Search for the cell housing the specified text and yield its [x, y] center coordinate. 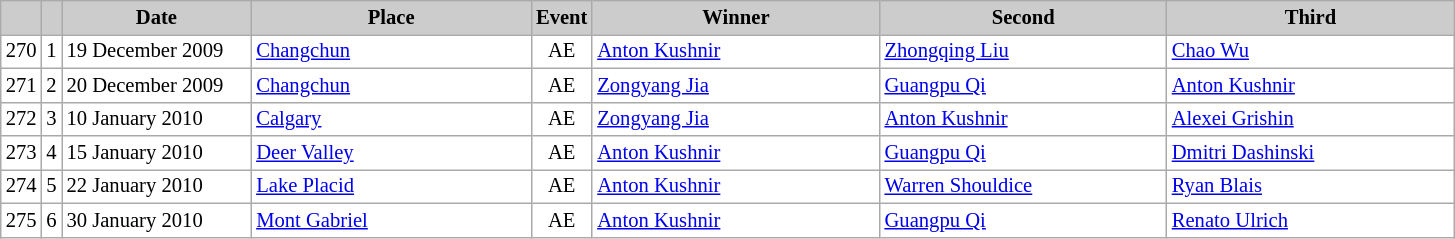
19 December 2009 [157, 51]
Zhongqing Liu [1024, 51]
4 [51, 153]
Dmitri Dashinski [1310, 153]
6 [51, 220]
1 [51, 51]
270 [22, 51]
Chao Wu [1310, 51]
Mont Gabriel [391, 220]
Alexei Grishin [1310, 119]
Event [562, 17]
272 [22, 119]
Renato Ulrich [1310, 220]
10 January 2010 [157, 119]
Place [391, 17]
Ryan Blais [1310, 186]
Lake Placid [391, 186]
2 [51, 85]
Winner [736, 17]
273 [22, 153]
274 [22, 186]
3 [51, 119]
Warren Shouldice [1024, 186]
22 January 2010 [157, 186]
Calgary [391, 119]
Date [157, 17]
Deer Valley [391, 153]
20 December 2009 [157, 85]
271 [22, 85]
Second [1024, 17]
5 [51, 186]
Third [1310, 17]
30 January 2010 [157, 220]
15 January 2010 [157, 153]
275 [22, 220]
